Output the (x, y) coordinate of the center of the cell containing the given text.  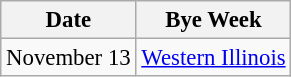
Bye Week (214, 20)
Western Illinois (214, 58)
November 13 (68, 58)
Date (68, 20)
